Extract the (X, Y) coordinate from the center of the cell holding the provided text.  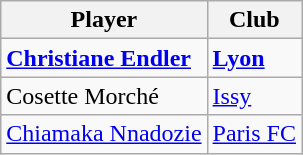
Cosette Morché (104, 96)
Christiane Endler (104, 58)
Player (104, 20)
Lyon (254, 58)
Issy (254, 96)
Paris FC (254, 134)
Chiamaka Nnadozie (104, 134)
Club (254, 20)
